Pinpoint the cell where the given text exists, returning its (x, y) midpoint coordinate. 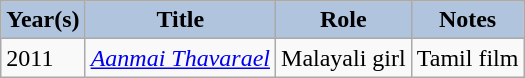
Year(s) (43, 20)
Notes (468, 20)
Aanmai Thavarael (180, 58)
Title (180, 20)
Tamil film (468, 58)
Malayali girl (344, 58)
Role (344, 20)
2011 (43, 58)
